Provide the (X, Y) coordinate of the cell's center where the given text is located.  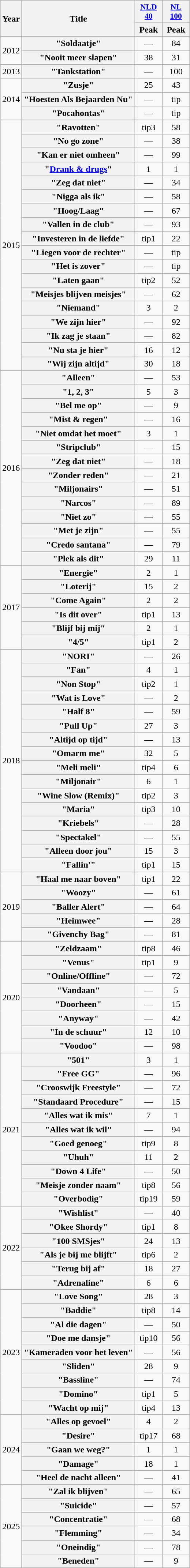
"Drank & drugs" (78, 169)
67 (176, 211)
"Flemming" (78, 1533)
2025 (11, 1526)
29 (149, 559)
"Half 8" (78, 712)
"Niet zo" (78, 517)
"Damage" (78, 1463)
2019 (11, 907)
"Vandaan" (78, 990)
"Gaan we weg?" (78, 1449)
93 (176, 225)
2016 (11, 468)
"Niemand" (78, 308)
"Wine Slow (Remix)" (78, 795)
2018 (11, 761)
"Beneden" (78, 1561)
43 (176, 85)
"Voodoo" (78, 1046)
"Doe me dansje" (78, 1338)
"Kameraden voor het leven" (78, 1352)
"Pull Up" (78, 726)
"Soldaatje" (78, 44)
40 (176, 1213)
"Terug bij af" (78, 1268)
98 (176, 1046)
"Heimwee" (78, 921)
46 (176, 948)
14 (176, 1311)
"Als je bij me blijft" (78, 1255)
"Sliden" (78, 1366)
Title (78, 18)
"Liegen voor de rechter" (78, 252)
"Omarm me" (78, 753)
"Online/Offline" (78, 976)
53 (176, 377)
"Ik zag je staan" (78, 336)
2013 (11, 71)
2017 (11, 607)
"Overbodig" (78, 1199)
"Uhuh" (78, 1157)
"Maria" (78, 809)
"Venus" (78, 962)
"Alles wat ik mis" (78, 1116)
2024 (11, 1449)
7 (149, 1116)
82 (176, 336)
tip9 (149, 1143)
32 (149, 753)
tip17 (149, 1436)
"Baller Alert" (78, 907)
30 (149, 364)
"Loterij" (78, 586)
"Miljonairs" (78, 489)
2020 (11, 997)
"Het is zover" (78, 266)
"Laten gaan" (78, 280)
89 (176, 503)
"Domino" (78, 1394)
"Wishlist" (78, 1213)
"Meisje zonder naam" (78, 1185)
51 (176, 489)
"Woozy" (78, 893)
2015 (11, 245)
"Come Again" (78, 600)
"Suicide" (78, 1505)
"1, 2, 3" (78, 392)
"Credo santana" (78, 545)
65 (176, 1491)
"Nu sta je hier" (78, 350)
2012 (11, 50)
"Givenchy Bag" (78, 935)
"Wij zijn altijd" (78, 364)
"Kriebels" (78, 823)
"Baddie" (78, 1311)
"NORI" (78, 656)
"Doorheen" (78, 1004)
84 (176, 44)
26 (176, 656)
"Blijf bij mij" (78, 628)
"Concentratie" (78, 1519)
21 (176, 475)
"Bassline" (78, 1380)
"Meisjes blijven meisjes" (78, 294)
"Alleen" (78, 377)
52 (176, 280)
31 (176, 57)
"Non Stop" (78, 684)
"Meli meli" (78, 767)
"Zusje" (78, 85)
"Standaard Procedure" (78, 1102)
"Love Song" (78, 1297)
tip6 (149, 1255)
tip19 (149, 1199)
"Wacht op mij" (78, 1408)
"Adrenaline" (78, 1283)
"Haal me naar boven" (78, 879)
41 (176, 1477)
"Al die dagen" (78, 1324)
74 (176, 1380)
"Stripclub" (78, 447)
42 (176, 1018)
"Energie" (78, 572)
62 (176, 294)
"Fallin'" (78, 865)
"Met je zijn" (78, 531)
"Desire" (78, 1436)
24 (149, 1241)
NLD 40 (149, 12)
NL 100 (176, 12)
"Alleen door jou" (78, 851)
"501" (78, 1060)
61 (176, 893)
"Zonder reden" (78, 475)
100 (176, 71)
"In de schuur" (78, 1032)
"We zijn hier" (78, 322)
"Nooit meer slapen" (78, 57)
tip10 (149, 1338)
"Okee Shordy" (78, 1227)
"100 SMSjes" (78, 1241)
"Hoog/Laag" (78, 211)
"Ravotten" (78, 127)
64 (176, 907)
"Bel me op" (78, 406)
"Miljonair" (78, 781)
"Narcos" (78, 503)
"Fan" (78, 670)
2023 (11, 1353)
"Nigga als ik" (78, 197)
2021 (11, 1129)
"Zal ik blijven" (78, 1491)
"Vallen in de club" (78, 225)
2014 (11, 99)
"Plek als dit" (78, 559)
96 (176, 1074)
"Anyway" (78, 1018)
"4/5" (78, 642)
"Crooswijk Freestyle" (78, 1088)
"Wat is Love" (78, 698)
"Zeldzaam" (78, 948)
"Niet omdat het moet" (78, 433)
"Down 4 Life" (78, 1171)
"Free GG" (78, 1074)
"Alles wat ik wil" (78, 1129)
"Kan er niet omheen" (78, 155)
"Pocahontas" (78, 113)
"Tankstation" (78, 71)
92 (176, 322)
57 (176, 1505)
99 (176, 155)
94 (176, 1129)
79 (176, 545)
81 (176, 935)
"No go zone" (78, 141)
"Alles op gevoel" (78, 1422)
Year (11, 18)
"Investeren in de liefde" (78, 238)
"Altijd op tijd" (78, 740)
"Hoesten Als Bejaarden Nu" (78, 99)
"Heel de nacht alleen" (78, 1477)
"Spectakel" (78, 837)
"Is dit over" (78, 614)
"Goed genoeg" (78, 1143)
"Oneindig" (78, 1547)
25 (149, 85)
"Mist & regen" (78, 420)
2022 (11, 1248)
78 (176, 1547)
